Provide the [X, Y] coordinate of the cell's center where the given text is located.  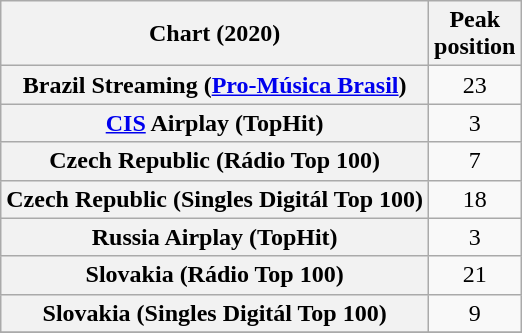
Slovakia (Rádio Top 100) [215, 275]
9 [475, 313]
CIS Airplay (TopHit) [215, 123]
Chart (2020) [215, 34]
Russia Airplay (TopHit) [215, 237]
Czech Republic (Singles Digitál Top 100) [215, 199]
Czech Republic (Rádio Top 100) [215, 161]
Peakposition [475, 34]
21 [475, 275]
Brazil Streaming (Pro-Música Brasil) [215, 85]
18 [475, 199]
23 [475, 85]
7 [475, 161]
Slovakia (Singles Digitál Top 100) [215, 313]
